Return [X, Y] of the center of cell containing provided text 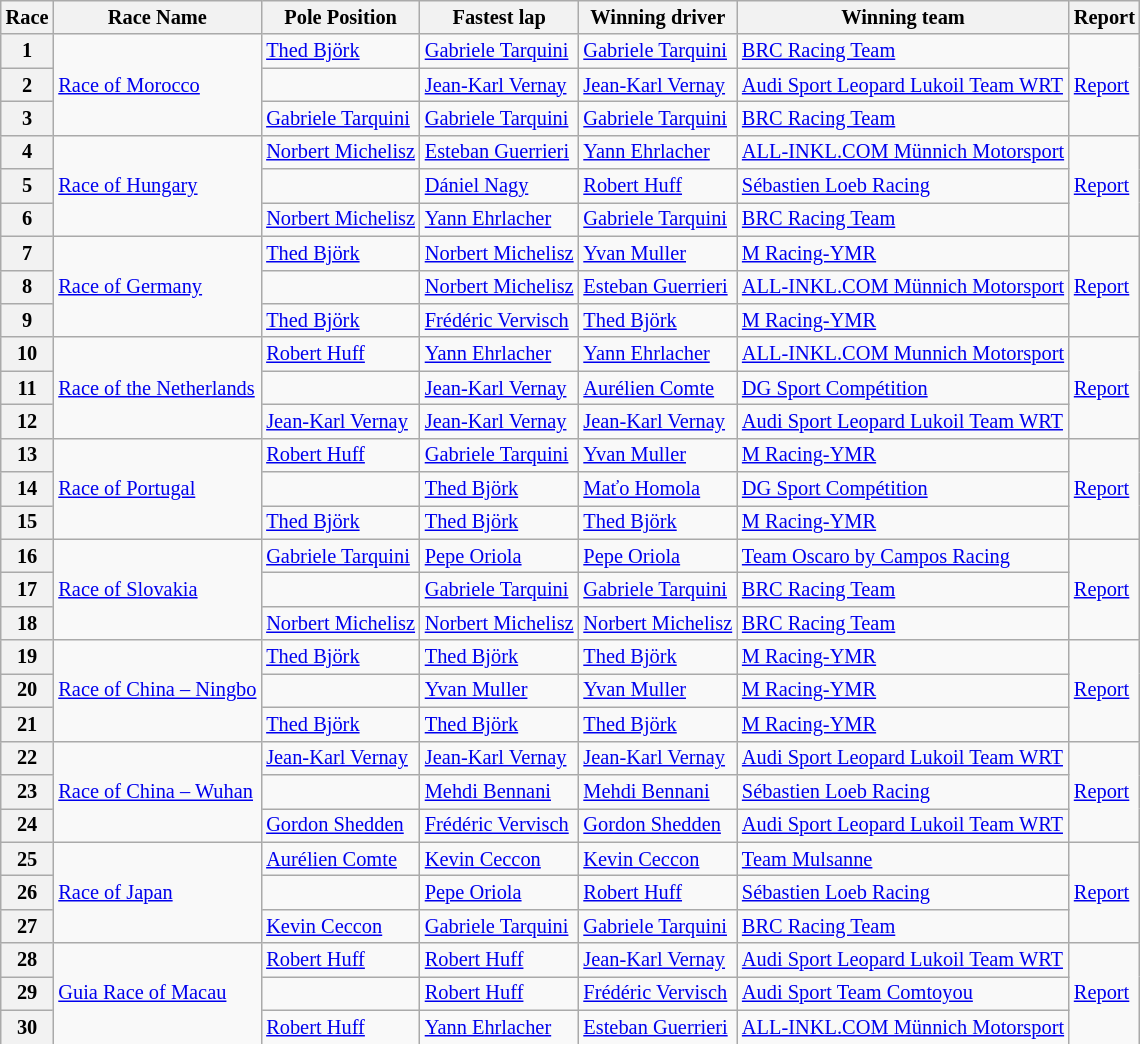
Race of China – Ningbo [157, 690]
4 [28, 152]
Fastest lap [500, 17]
13 [28, 455]
Maťo Homola [658, 489]
Race of China – Wuhan [157, 792]
26 [28, 892]
21 [28, 724]
19 [28, 657]
Guia Race of Macau [157, 994]
Race of Morocco [157, 84]
Audi Sport Team Comtoyou [903, 993]
3 [28, 118]
5 [28, 186]
10 [28, 354]
7 [28, 253]
17 [28, 589]
Race [28, 17]
Winning driver [658, 17]
Race of Japan [157, 892]
Winning team [903, 17]
6 [28, 219]
Dániel Nagy [500, 186]
Race of Hungary [157, 186]
1 [28, 51]
11 [28, 388]
30 [28, 1027]
24 [28, 825]
29 [28, 993]
22 [28, 758]
Race of Slovakia [157, 590]
ALL-INKL.COM Munnich Motorsport [903, 354]
23 [28, 791]
25 [28, 859]
Race Name [157, 17]
Race of the Netherlands [157, 388]
9 [28, 320]
12 [28, 421]
15 [28, 522]
27 [28, 926]
18 [28, 623]
14 [28, 489]
Team Mulsanne [903, 859]
Team Oscaro by Campos Racing [903, 556]
16 [28, 556]
20 [28, 690]
2 [28, 85]
28 [28, 960]
8 [28, 287]
Race of Portugal [157, 488]
Pole Position [340, 17]
Race of Germany [157, 286]
